Return the [X, Y] coordinate for the center point of the cell that contains the specified text.  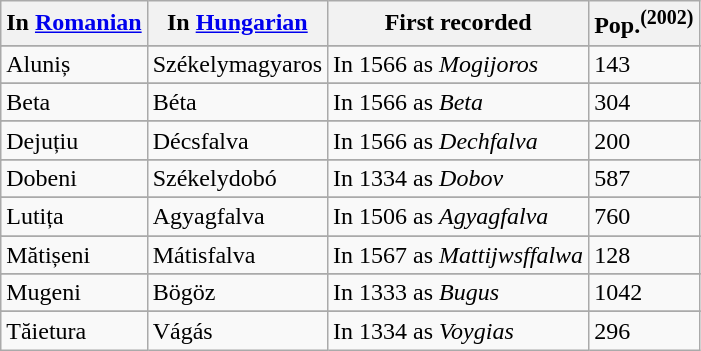
Dobeni [74, 178]
Székelymagyaros [237, 64]
143 [644, 64]
In 1566 as Mogijoros [458, 64]
In 1333 as Bugus [458, 293]
1042 [644, 293]
Aluniș [74, 64]
304 [644, 102]
First recorded [458, 24]
Mătișeni [74, 255]
In 1334 as Voygias [458, 331]
Mugeni [74, 293]
In 1334 as Dobov [458, 178]
Mátisfalva [237, 255]
Lutița [74, 217]
In 1506 as Agyagfalva [458, 217]
Agyagfalva [237, 217]
128 [644, 255]
200 [644, 140]
Vágás [237, 331]
In 1567 as Mattijwsffalwa [458, 255]
In Hungarian [237, 24]
587 [644, 178]
Székelydobó [237, 178]
Bögöz [237, 293]
Décsfalva [237, 140]
Béta [237, 102]
In Romanian [74, 24]
Pop.(2002) [644, 24]
In 1566 as Dechfalva [458, 140]
In 1566 as Beta [458, 102]
Dejuțiu [74, 140]
296 [644, 331]
Beta [74, 102]
760 [644, 217]
Tăietura [74, 331]
